Capture the cell that displays the provided text and extract its (X, Y) central coordinate. 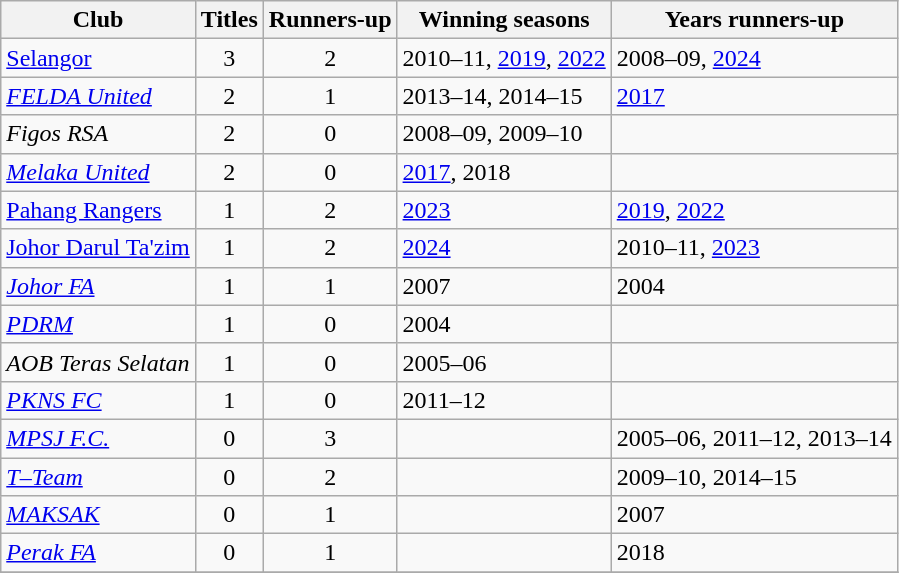
2017, 2018 (504, 172)
Years runners-up (754, 20)
FELDA United (98, 96)
2010–11, 2023 (754, 248)
Perak FA (98, 553)
2011–12 (504, 400)
Pahang Rangers (98, 210)
2013–14, 2014–15 (504, 96)
2023 (504, 210)
2017 (754, 96)
Johor Darul Ta'zim (98, 248)
MPSJ F.C. (98, 438)
2018 (754, 553)
AOB Teras Selatan (98, 362)
Selangor (98, 58)
T–Team (98, 477)
Runners-up (330, 20)
2005–06, 2011–12, 2013–14 (754, 438)
2008–09, 2009–10 (504, 134)
2010–11, 2019, 2022 (504, 58)
2008–09, 2024 (754, 58)
Figos RSA (98, 134)
2019, 2022 (754, 210)
PKNS FC (98, 400)
2009–10, 2014–15 (754, 477)
MAKSAK (98, 515)
Melaka United (98, 172)
Titles (229, 20)
2024 (504, 248)
Winning seasons (504, 20)
2005–06 (504, 362)
Johor FA (98, 286)
Club (98, 20)
PDRM (98, 324)
